Pinpoint the cell where the given text exists, returning its (x, y) midpoint coordinate. 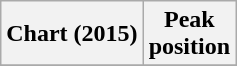
Chart (2015) (72, 34)
Peak position (189, 34)
